Locate the cell with the specified text and output its (x, y) center coordinate. 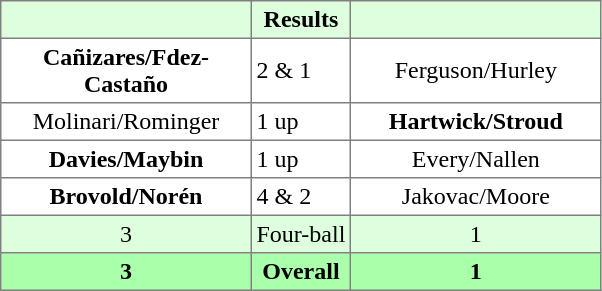
Results (300, 20)
Jakovac/Moore (476, 197)
Hartwick/Stroud (476, 122)
Molinari/Rominger (126, 122)
Every/Nallen (476, 159)
Cañizares/Fdez-Castaño (126, 70)
4 & 2 (300, 197)
Four-ball (300, 234)
2 & 1 (300, 70)
Davies/Maybin (126, 159)
Ferguson/Hurley (476, 70)
Brovold/Norén (126, 197)
Overall (300, 272)
